Detect which cell encompasses the target text, then output its (X, Y) center coordinate. 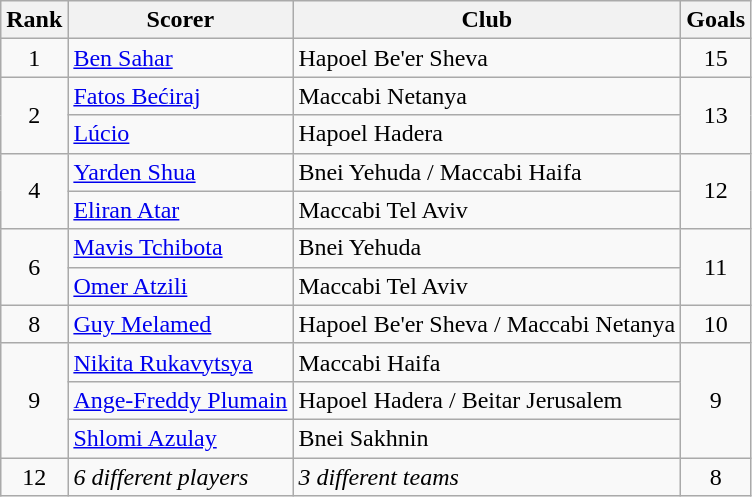
4 (34, 191)
1 (34, 58)
Bnei Yehuda / Maccabi Haifa (487, 172)
Fatos Bećiraj (180, 96)
Mavis Tchibota (180, 248)
Rank (34, 20)
Hapoel Be'er Sheva / Maccabi Netanya (487, 324)
Yarden Shua (180, 172)
6 different players (180, 477)
Hapoel Hadera (487, 134)
Nikita Rukavytsya (180, 362)
Hapoel Be'er Sheva (487, 58)
Shlomi Azulay (180, 438)
Guy Melamed (180, 324)
Ben Sahar (180, 58)
15 (716, 58)
10 (716, 324)
Maccabi Haifa (487, 362)
Bnei Sakhnin (487, 438)
Goals (716, 20)
Lúcio (180, 134)
Maccabi Netanya (487, 96)
2 (34, 115)
13 (716, 115)
Ange-Freddy Plumain (180, 400)
Bnei Yehuda (487, 248)
Club (487, 20)
Scorer (180, 20)
3 different teams (487, 477)
Hapoel Hadera / Beitar Jerusalem (487, 400)
Eliran Atar (180, 210)
6 (34, 267)
11 (716, 267)
Omer Atzili (180, 286)
